Output the [x, y] coordinate of the center of the cell containing the given text.  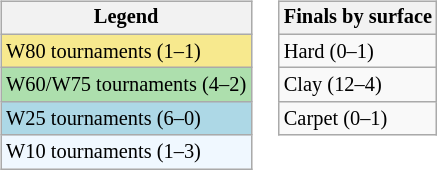
Finals by surface [358, 18]
W10 tournaments (1–3) [126, 152]
Carpet (0–1) [358, 119]
Hard (0–1) [358, 51]
Legend [126, 18]
W80 tournaments (1–1) [126, 51]
W25 tournaments (6–0) [126, 119]
Clay (12–4) [358, 85]
W60/W75 tournaments (4–2) [126, 85]
